Provide the [x, y] coordinate of the cell's center where the given text is located.  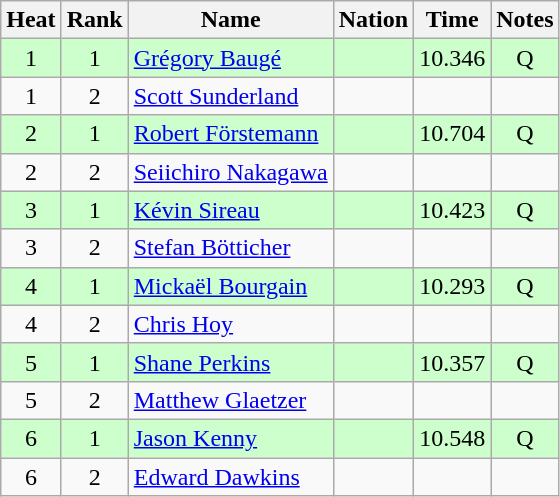
Nation [373, 20]
Time [452, 20]
Name [230, 20]
Robert Förstemann [230, 134]
Chris Hoy [230, 324]
Rank [94, 20]
Matthew Glaetzer [230, 400]
10.293 [452, 286]
Shane Perkins [230, 362]
10.357 [452, 362]
Grégory Baugé [230, 58]
Heat [31, 20]
Notes [525, 20]
10.704 [452, 134]
10.548 [452, 438]
Scott Sunderland [230, 96]
10.423 [452, 210]
Kévin Sireau [230, 210]
Seiichiro Nakagawa [230, 172]
Stefan Bötticher [230, 248]
Edward Dawkins [230, 477]
10.346 [452, 58]
Jason Kenny [230, 438]
Mickaël Bourgain [230, 286]
